Pinpoint the cell where the given text exists, returning its (x, y) midpoint coordinate. 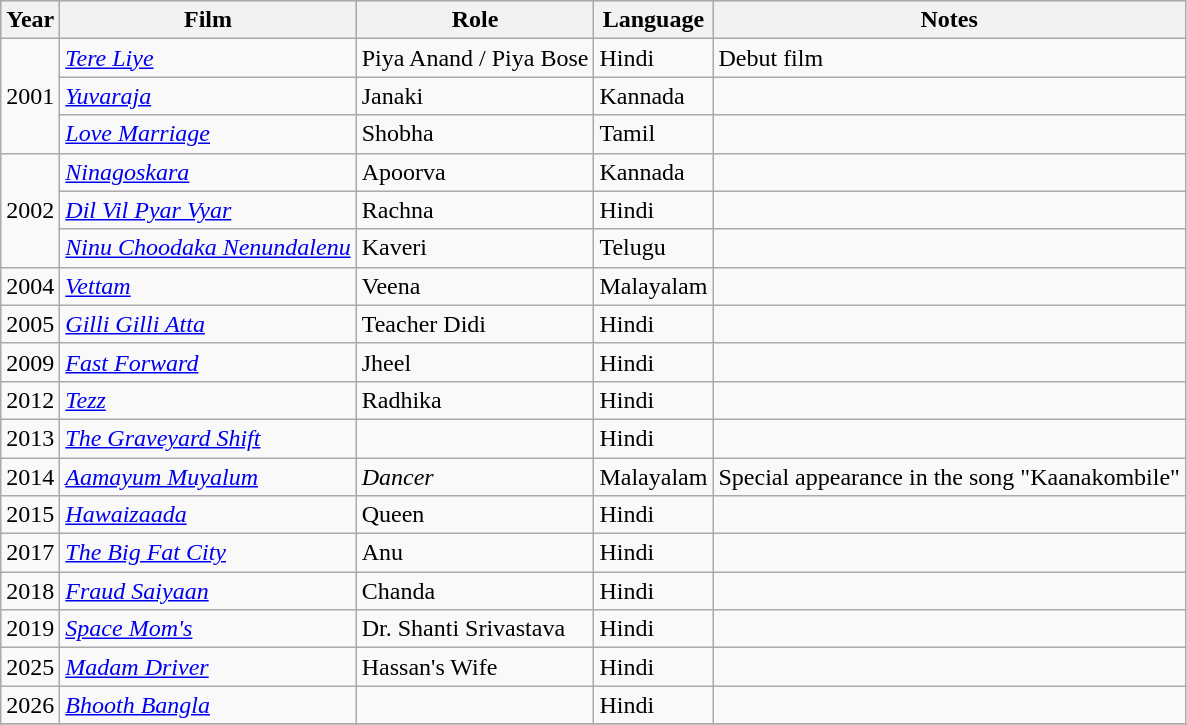
2025 (30, 667)
Vettam (208, 286)
Fraud Saiyaan (208, 591)
2002 (30, 210)
Ninagoskara (208, 172)
Tere Liye (208, 58)
Hawaizaada (208, 515)
2017 (30, 553)
Dil Vil Pyar Vyar (208, 210)
Rachna (475, 210)
Queen (475, 515)
2018 (30, 591)
Janaki (475, 96)
2019 (30, 629)
Radhika (475, 400)
Aamayum Muyalum (208, 477)
Ninu Choodaka Nenundalenu (208, 248)
2014 (30, 477)
Year (30, 20)
Space Mom's (208, 629)
Tezz (208, 400)
Hassan's Wife (475, 667)
Bhooth Bangla (208, 705)
2013 (30, 438)
Chanda (475, 591)
Telugu (654, 248)
Dancer (475, 477)
Apoorva (475, 172)
2015 (30, 515)
2012 (30, 400)
Shobha (475, 134)
Film (208, 20)
Love Marriage (208, 134)
Anu (475, 553)
Jheel (475, 362)
2026 (30, 705)
Role (475, 20)
2005 (30, 324)
Tamil (654, 134)
Fast Forward (208, 362)
Teacher Didi (475, 324)
2001 (30, 96)
Veena (475, 286)
Debut film (949, 58)
Madam Driver (208, 667)
Yuvaraja (208, 96)
Kaveri (475, 248)
Notes (949, 20)
2009 (30, 362)
Dr. Shanti Srivastava (475, 629)
2004 (30, 286)
The Big Fat City (208, 553)
Gilli Gilli Atta (208, 324)
Special appearance in the song "Kaanakombile" (949, 477)
The Graveyard Shift (208, 438)
Language (654, 20)
Piya Anand / Piya Bose (475, 58)
